Return the [X, Y] coordinate for the center point of the cell that contains the specified text.  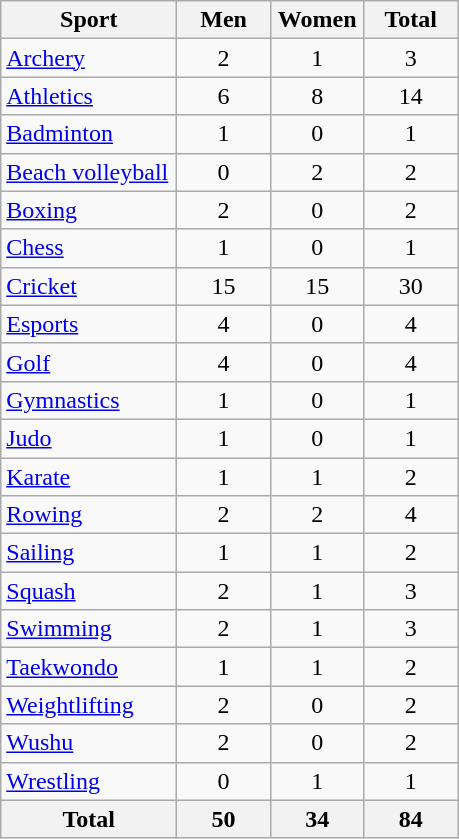
Taekwondo [89, 667]
Cricket [89, 286]
Men [224, 20]
Archery [89, 58]
6 [224, 96]
Esports [89, 324]
Weightlifting [89, 705]
Squash [89, 591]
8 [317, 96]
Golf [89, 362]
Judo [89, 438]
Gymnastics [89, 400]
Boxing [89, 210]
Sailing [89, 553]
34 [317, 819]
Chess [89, 248]
84 [411, 819]
Badminton [89, 134]
Athletics [89, 96]
Beach volleyball [89, 172]
Women [317, 20]
Karate [89, 477]
Swimming [89, 629]
50 [224, 819]
14 [411, 96]
30 [411, 286]
Sport [89, 20]
Wrestling [89, 781]
Rowing [89, 515]
Wushu [89, 743]
